For the text-containing cell, return its midpoint in [x, y] coordinate format. 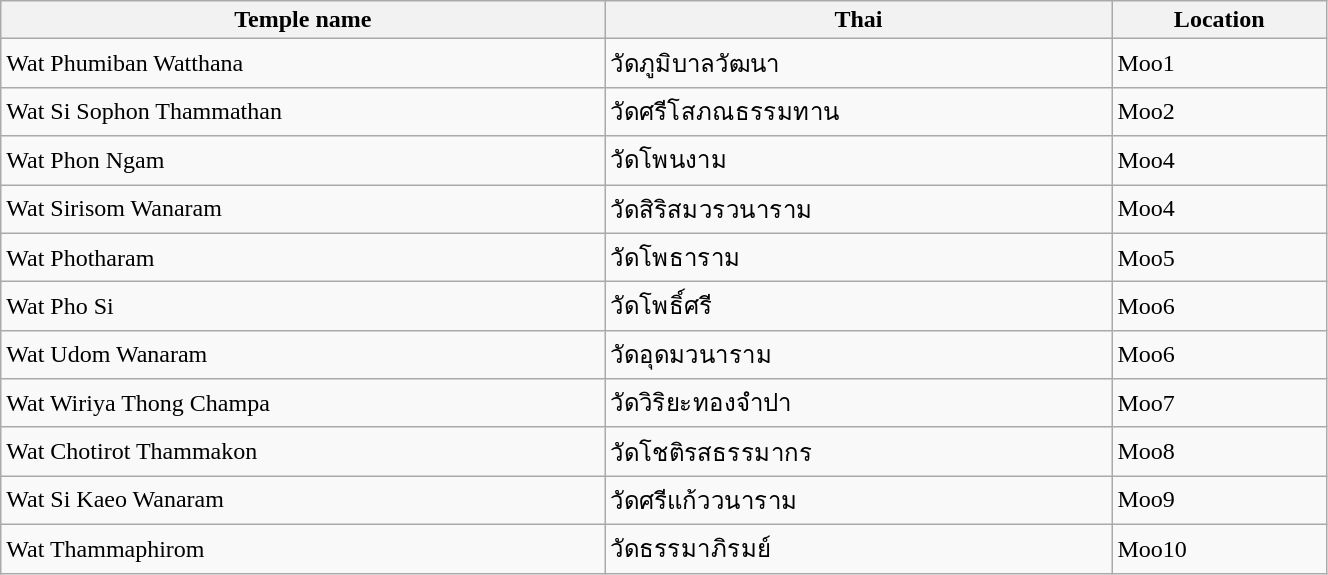
Wat Phumiban Watthana [303, 64]
Moo1 [1219, 64]
วัดศรีแก้ววนาราม [858, 500]
วัดโพนงาม [858, 160]
Wat Sirisom Wanaram [303, 208]
วัดธรรมาภิรมย์ [858, 548]
Thai [858, 20]
วัดสิริสมวรวนาราม [858, 208]
Temple name [303, 20]
Wat Si Kaeo Wanaram [303, 500]
Moo7 [1219, 404]
Moo2 [1219, 112]
วัดวิริยะทองจำปา [858, 404]
Wat Wiriya Thong Champa [303, 404]
วัดโชติรสธรรมากร [858, 452]
วัดอุดมวนาราม [858, 354]
Location [1219, 20]
วัดภูมิบาลวัฒนา [858, 64]
วัดโพธิ์ศรี [858, 306]
Moo5 [1219, 258]
Moo9 [1219, 500]
Wat Udom Wanaram [303, 354]
Moo10 [1219, 548]
Wat Pho Si [303, 306]
วัดศรีโสภณธรรมทาน [858, 112]
Wat Thammaphirom [303, 548]
Wat Phon Ngam [303, 160]
วัดโพธาราม [858, 258]
Wat Photharam [303, 258]
Moo8 [1219, 452]
Wat Si Sophon Thammathan [303, 112]
Wat Chotirot Thammakon [303, 452]
